From the cell containing the given text, extract its center point as [X, Y] coordinate. 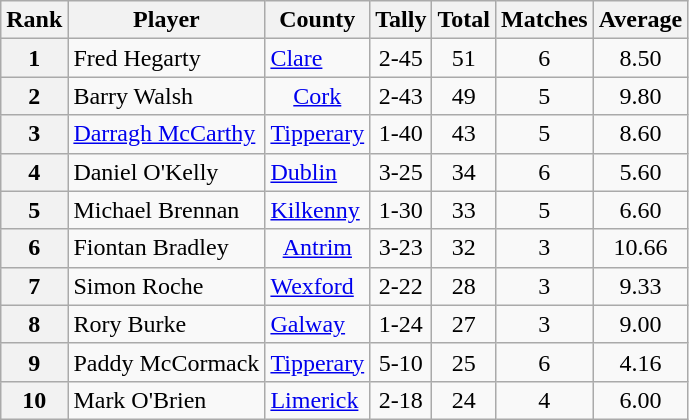
3-23 [401, 248]
1-40 [401, 134]
Rory Burke [166, 324]
Average [640, 20]
34 [464, 172]
Limerick [318, 400]
2 [34, 96]
Rank [34, 20]
2-22 [401, 286]
Dublin [318, 172]
4.16 [640, 362]
Mark O'Brien [166, 400]
9.00 [640, 324]
2-45 [401, 58]
Galway [318, 324]
49 [464, 96]
9 [34, 362]
2-43 [401, 96]
43 [464, 134]
33 [464, 210]
7 [34, 286]
9.33 [640, 286]
County [318, 20]
1-24 [401, 324]
5.60 [640, 172]
10 [34, 400]
10.66 [640, 248]
8.50 [640, 58]
Barry Walsh [166, 96]
Michael Brennan [166, 210]
28 [464, 286]
9.80 [640, 96]
Total [464, 20]
Fred Hegarty [166, 58]
Antrim [318, 248]
2-18 [401, 400]
8 [34, 324]
1-30 [401, 210]
51 [464, 58]
Fiontan Bradley [166, 248]
25 [464, 362]
6.00 [640, 400]
32 [464, 248]
Kilkenny [318, 210]
Player [166, 20]
Simon Roche [166, 286]
Paddy McCormack [166, 362]
8.60 [640, 134]
Wexford [318, 286]
6.60 [640, 210]
Clare [318, 58]
5-10 [401, 362]
Darragh McCarthy [166, 134]
3-25 [401, 172]
Tally [401, 20]
1 [34, 58]
Daniel O'Kelly [166, 172]
Cork [318, 96]
27 [464, 324]
24 [464, 400]
Matches [544, 20]
